Search for the cell housing the specified text and yield its [x, y] center coordinate. 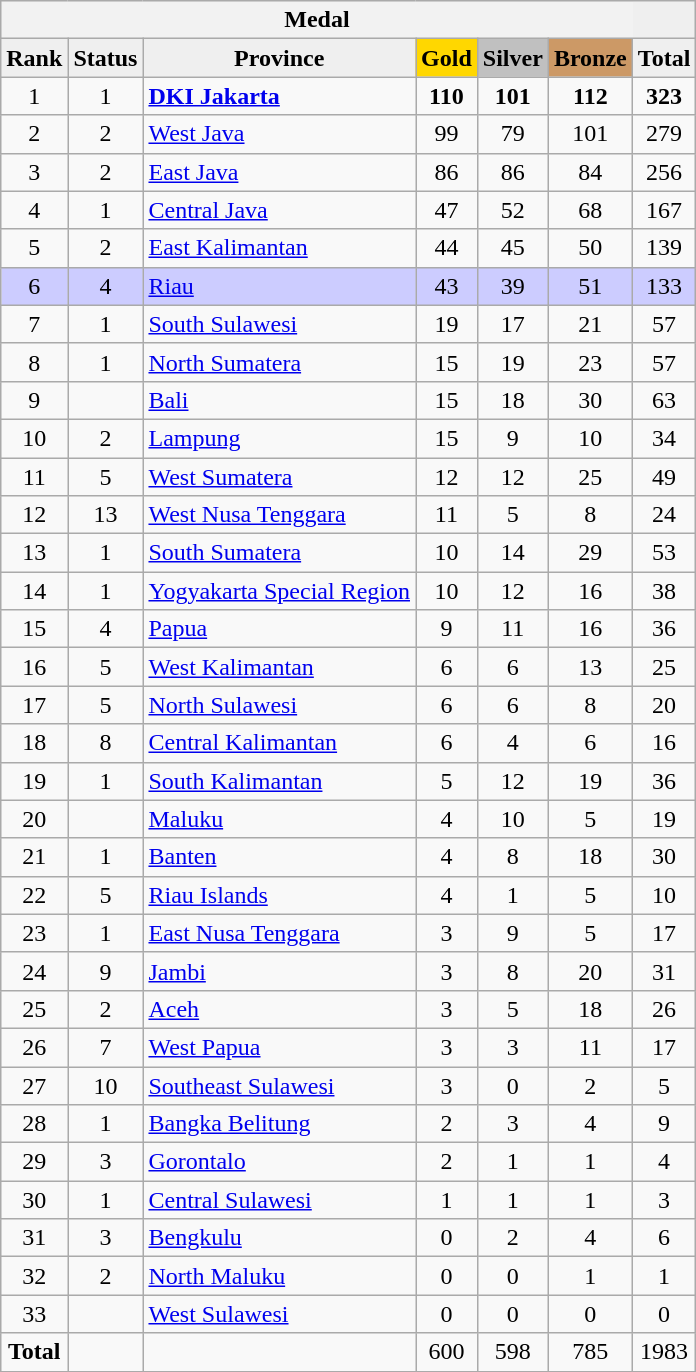
68 [590, 210]
North Sumatera [280, 362]
139 [664, 248]
Bronze [590, 58]
Bangka Belitung [280, 1124]
53 [664, 553]
323 [664, 96]
South Sulawesi [280, 324]
Status [106, 58]
79 [512, 134]
256 [664, 172]
Banten [280, 857]
DKI Jakarta [280, 96]
Central Sulawesi [280, 1200]
Riau Islands [280, 895]
Bali [280, 400]
Silver [512, 58]
West Sumatera [280, 477]
East Nusa Tenggara [280, 933]
Riau [280, 286]
Yogyakarta Special Region [280, 591]
43 [447, 286]
45 [512, 248]
22 [34, 895]
Aceh [280, 1009]
63 [664, 400]
North Maluku [280, 1276]
West Sulawesi [280, 1314]
99 [447, 134]
West Nusa Tenggara [280, 515]
South Sumatera [280, 553]
28 [34, 1124]
785 [590, 1352]
47 [447, 210]
44 [447, 248]
South Kalimantan [280, 781]
Province [280, 58]
Central Java [280, 210]
West Kalimantan [280, 667]
110 [447, 96]
39 [512, 286]
East Kalimantan [280, 248]
Central Kalimantan [280, 743]
Medal [317, 20]
51 [590, 286]
50 [590, 248]
49 [664, 477]
598 [512, 1352]
27 [34, 1085]
North Sulawesi [280, 705]
Southeast Sulawesi [280, 1085]
52 [512, 210]
84 [590, 172]
600 [447, 1352]
38 [664, 591]
112 [590, 96]
34 [664, 438]
East Java [280, 172]
Papua [280, 629]
167 [664, 210]
Bengkulu [280, 1238]
Lampung [280, 438]
279 [664, 134]
West Java [280, 134]
133 [664, 286]
Maluku [280, 819]
Jambi [280, 971]
Rank [34, 58]
1983 [664, 1352]
32 [34, 1276]
Gorontalo [280, 1162]
Gold [447, 58]
West Papua [280, 1047]
33 [34, 1314]
